Determine the (X, Y) coordinate at the center of the cell enclosing the given text.  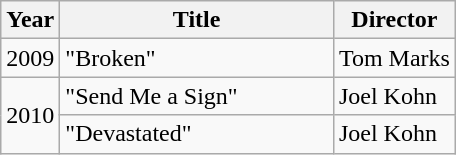
"Broken" (197, 58)
2010 (30, 115)
Year (30, 20)
"Send Me a Sign" (197, 96)
Tom Marks (394, 58)
Director (394, 20)
"Devastated" (197, 134)
Title (197, 20)
2009 (30, 58)
